Capture the cell that displays the provided text and extract its [x, y] central coordinate. 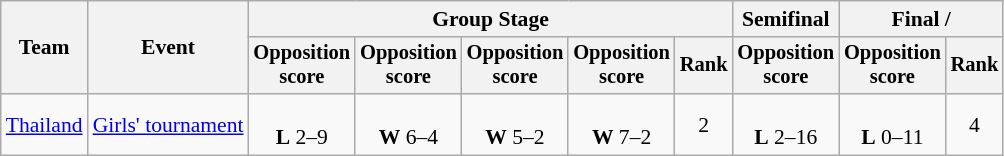
Team [44, 48]
2 [704, 124]
W 5–2 [516, 124]
W 7–2 [622, 124]
W 6–4 [408, 124]
4 [975, 124]
Girls' tournament [168, 124]
Group Stage [491, 19]
L 2–9 [302, 124]
L 0–11 [892, 124]
Event [168, 48]
Final / [921, 19]
L 2–16 [786, 124]
Thailand [44, 124]
Semifinal [786, 19]
